Identify which cell holds the provided text, then report its (X, Y) central coordinate. 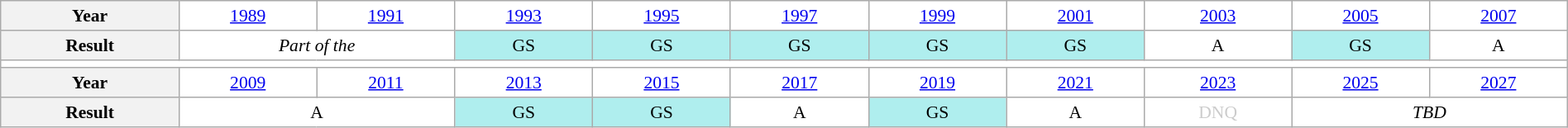
1991 (385, 16)
2027 (1499, 83)
1999 (938, 16)
2011 (385, 83)
1995 (662, 16)
1989 (248, 16)
2019 (938, 83)
2021 (1075, 83)
2001 (1075, 16)
2013 (524, 83)
DNQ (1218, 112)
TBD (1430, 112)
Part of the (317, 45)
2007 (1499, 16)
2005 (1361, 16)
2025 (1361, 83)
2015 (662, 83)
2009 (248, 83)
1993 (524, 16)
2023 (1218, 83)
2003 (1218, 16)
1997 (799, 16)
2017 (799, 83)
